Identify which cell holds the provided text, then report its (X, Y) central coordinate. 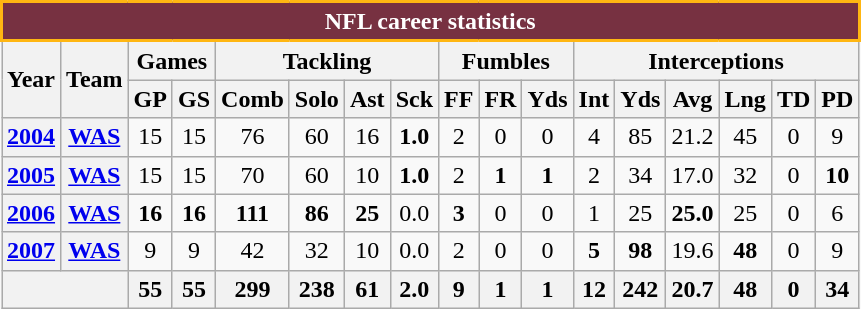
Tackling (328, 60)
NFL career statistics (430, 22)
86 (316, 213)
Ast (367, 99)
20.7 (692, 289)
Int (594, 99)
2006 (32, 213)
FR (500, 99)
61 (367, 289)
Solo (316, 99)
Comb (253, 99)
GS (194, 99)
TD (793, 99)
Fumbles (506, 60)
6 (838, 213)
Team (95, 80)
21.2 (692, 137)
Avg (692, 99)
2004 (32, 137)
3 (459, 213)
PD (838, 99)
2007 (32, 251)
GP (150, 99)
85 (640, 137)
76 (253, 137)
299 (253, 289)
12 (594, 289)
4 (594, 137)
2005 (32, 175)
Games (172, 60)
242 (640, 289)
Sck (414, 99)
238 (316, 289)
17.0 (692, 175)
Year (32, 80)
111 (253, 213)
45 (745, 137)
42 (253, 251)
70 (253, 175)
5 (594, 251)
98 (640, 251)
FF (459, 99)
Lng (745, 99)
Interceptions (716, 60)
19.6 (692, 251)
2.0 (414, 289)
25.0 (692, 213)
